For the text-containing cell, return its midpoint in (X, Y) coordinate format. 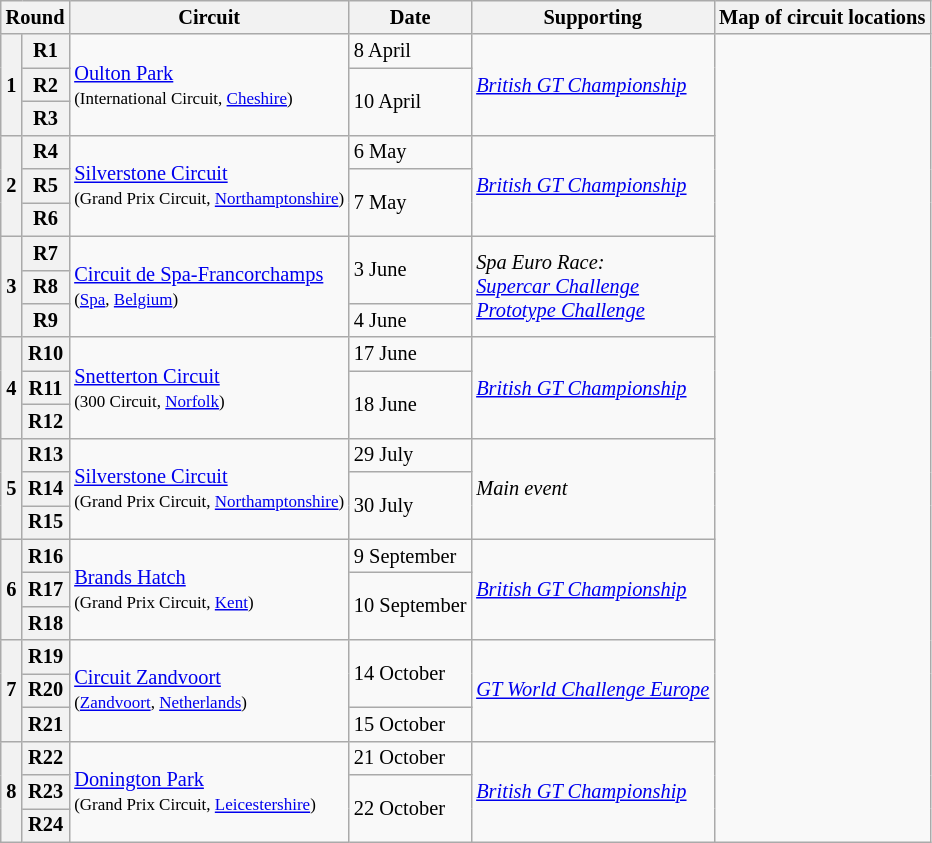
4 (12, 388)
Brands Hatch(Grand Prix Circuit, Kent) (209, 590)
8 (12, 792)
2 (12, 186)
Circuit Zandvoort(Zandvoort, Netherlands) (209, 690)
29 July (410, 455)
R8 (46, 287)
3 (12, 286)
R16 (46, 556)
10 September (410, 606)
7 (12, 690)
R14 (46, 489)
Map of circuit locations (822, 17)
R15 (46, 522)
R2 (46, 85)
6 (12, 590)
R12 (46, 421)
R4 (46, 152)
22 October (410, 808)
R17 (46, 589)
14 October (410, 674)
R20 (46, 690)
Date (410, 17)
R22 (46, 758)
Circuit (209, 17)
R3 (46, 118)
30 July (410, 506)
Round (36, 17)
Snetterton Circuit(300 Circuit, Norfolk) (209, 388)
R9 (46, 320)
R11 (46, 388)
R18 (46, 623)
21 October (410, 758)
9 September (410, 556)
R23 (46, 791)
Spa Euro Race:Supercar ChallengePrototype Challenge (592, 286)
8 April (410, 51)
7 May (410, 202)
18 June (410, 404)
3 June (410, 270)
4 June (410, 320)
R10 (46, 354)
Main event (592, 488)
17 June (410, 354)
R5 (46, 186)
GT World Challenge Europe (592, 690)
1 (12, 84)
R21 (46, 724)
5 (12, 488)
15 October (410, 724)
Donington Park(Grand Prix Circuit, Leicestershire) (209, 792)
R1 (46, 51)
R6 (46, 219)
6 May (410, 152)
R7 (46, 253)
R24 (46, 825)
Oulton Park(International Circuit, Cheshire) (209, 84)
10 April (410, 102)
R13 (46, 455)
Circuit de Spa-Francorchamps(Spa, Belgium) (209, 286)
R19 (46, 657)
Supporting (592, 17)
